Determine the [X, Y] coordinate at the center of the cell enclosing the given text.  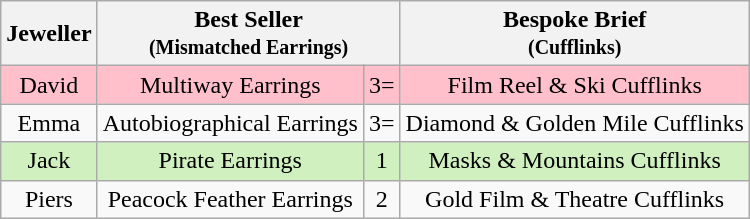
Jeweller [49, 34]
Film Reel & Ski Cufflinks [574, 85]
1 [382, 161]
Pirate Earrings [230, 161]
Piers [49, 199]
Autobiographical Earrings [230, 123]
Peacock Feather Earrings [230, 199]
Masks & Mountains Cufflinks [574, 161]
Multiway Earrings [230, 85]
Gold Film & Theatre Cufflinks [574, 199]
Best Seller(Mismatched Earrings) [248, 34]
2 [382, 199]
Jack [49, 161]
Emma [49, 123]
Diamond & Golden Mile Cufflinks [574, 123]
David [49, 85]
Bespoke Brief(Cufflinks) [574, 34]
